Output the (x, y) coordinate of the center of the cell containing the given text.  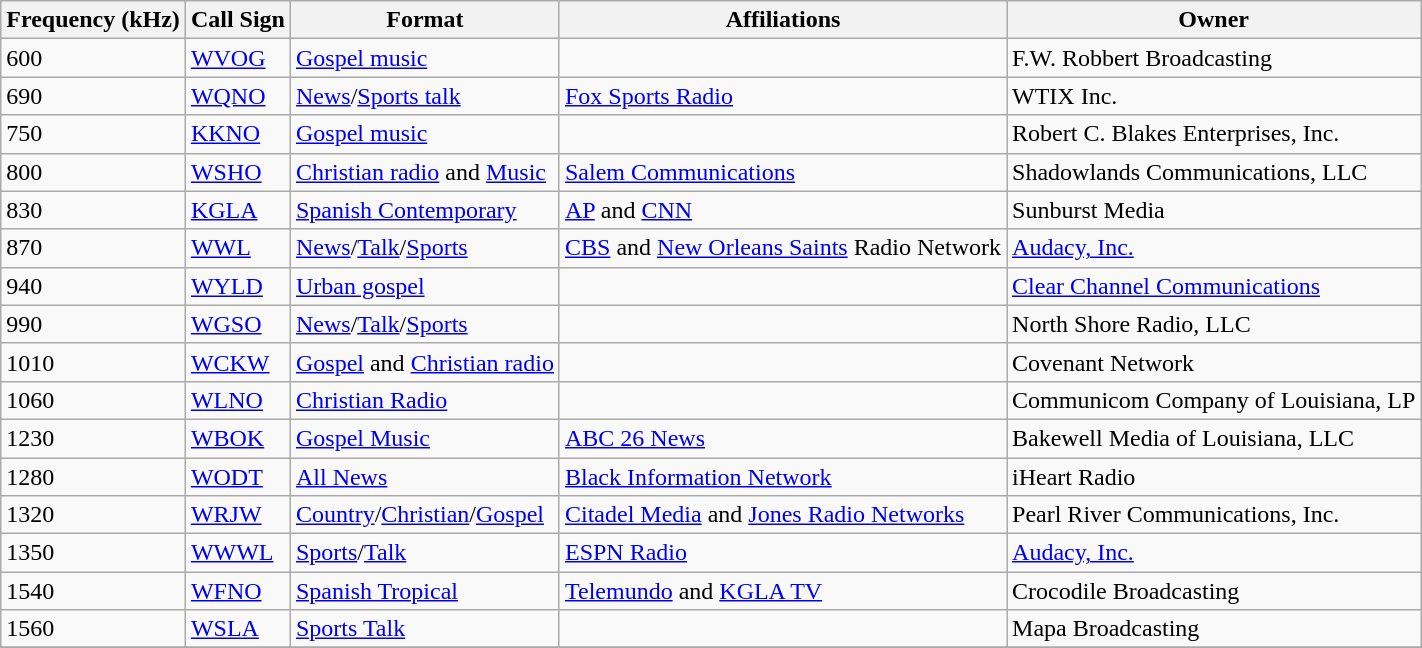
Gospel Music (424, 438)
800 (94, 172)
690 (94, 96)
F.W. Robbert Broadcasting (1214, 58)
WQNO (238, 96)
Robert C. Blakes Enterprises, Inc. (1214, 134)
Urban gospel (424, 286)
WRJW (238, 515)
1280 (94, 477)
870 (94, 248)
ABC 26 News (782, 438)
WWWL (238, 553)
iHeart Radio (1214, 477)
Black Information Network (782, 477)
Christian Radio (424, 400)
Communicom Company of Louisiana, LP (1214, 400)
Gospel and Christian radio (424, 362)
WODT (238, 477)
Telemundo and KGLA TV (782, 591)
Citadel Media and Jones Radio Networks (782, 515)
WYLD (238, 286)
WWL (238, 248)
Christian radio and Music (424, 172)
750 (94, 134)
1230 (94, 438)
1320 (94, 515)
Mapa Broadcasting (1214, 629)
WLNO (238, 400)
940 (94, 286)
Format (424, 20)
1560 (94, 629)
WVOG (238, 58)
1540 (94, 591)
Crocodile Broadcasting (1214, 591)
North Shore Radio, LLC (1214, 324)
830 (94, 210)
WBOK (238, 438)
600 (94, 58)
WTIX Inc. (1214, 96)
KGLA (238, 210)
Fox Sports Radio (782, 96)
Spanish Contemporary (424, 210)
Owner (1214, 20)
WSHO (238, 172)
990 (94, 324)
Shadowlands Communications, LLC (1214, 172)
1060 (94, 400)
Clear Channel Communications (1214, 286)
KKNO (238, 134)
Spanish Tropical (424, 591)
Affiliations (782, 20)
Sports Talk (424, 629)
WSLA (238, 629)
ESPN Radio (782, 553)
Sports/Talk (424, 553)
News/Sports talk (424, 96)
WCKW (238, 362)
Country/Christian/Gospel (424, 515)
All News (424, 477)
Salem Communications (782, 172)
Covenant Network (1214, 362)
1010 (94, 362)
Pearl River Communications, Inc. (1214, 515)
Sunburst Media (1214, 210)
WGSO (238, 324)
Call Sign (238, 20)
Frequency (kHz) (94, 20)
AP and CNN (782, 210)
1350 (94, 553)
WFNO (238, 591)
CBS and New Orleans Saints Radio Network (782, 248)
Bakewell Media of Louisiana, LLC (1214, 438)
